From the cell containing the given text, extract its center point as (x, y) coordinate. 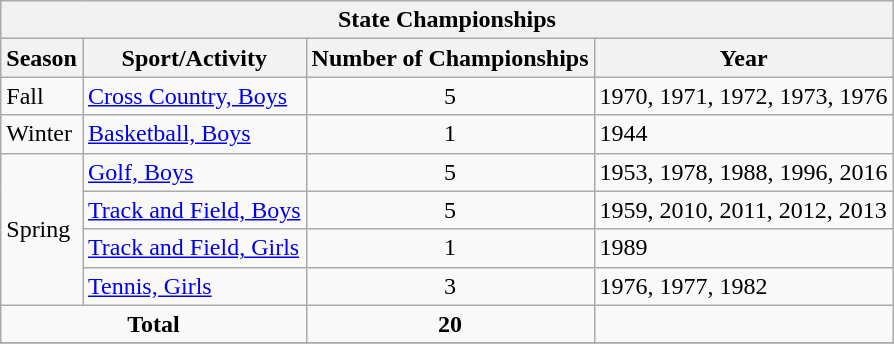
Sport/Activity (194, 58)
Basketball, Boys (194, 134)
1959, 2010, 2011, 2012, 2013 (744, 210)
Number of Championships (450, 58)
Fall (42, 96)
3 (450, 286)
1953, 1978, 1988, 1996, 2016 (744, 172)
Year (744, 58)
Track and Field, Girls (194, 248)
Track and Field, Boys (194, 210)
1976, 1977, 1982 (744, 286)
Golf, Boys (194, 172)
Spring (42, 229)
State Championships (447, 20)
1944 (744, 134)
Cross Country, Boys (194, 96)
Winter (42, 134)
20 (450, 324)
Total (154, 324)
1970, 1971, 1972, 1973, 1976 (744, 96)
Season (42, 58)
Tennis, Girls (194, 286)
1989 (744, 248)
